Locate the cell with the specified text and output its (X, Y) center coordinate. 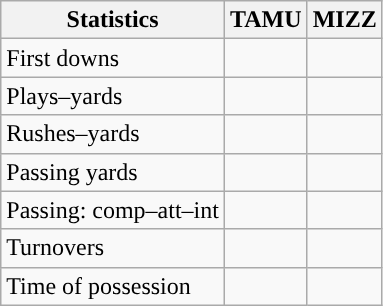
MIZZ (344, 20)
Passing yards (113, 172)
Time of possession (113, 286)
TAMU (266, 20)
Turnovers (113, 248)
Statistics (113, 20)
First downs (113, 58)
Plays–yards (113, 96)
Rushes–yards (113, 134)
Passing: comp–att–int (113, 210)
